Return [X, Y] of the center of cell containing provided text 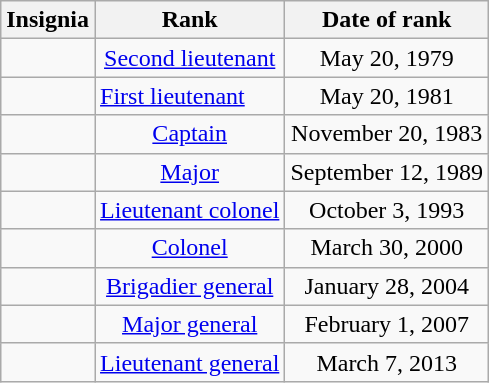
Major general [190, 324]
Captain [190, 134]
October 3, 1993 [387, 210]
May 20, 1981 [387, 96]
Date of rank [387, 20]
March 7, 2013 [387, 362]
November 20, 1983 [387, 134]
First lieutenant [190, 96]
Brigadier general [190, 286]
March 30, 2000 [387, 248]
Lieutenant colonel [190, 210]
September 12, 1989 [387, 172]
Colonel [190, 248]
Lieutenant general [190, 362]
Major [190, 172]
Second lieutenant [190, 58]
January 28, 2004 [387, 286]
May 20, 1979 [387, 58]
February 1, 2007 [387, 324]
Rank [190, 20]
Insignia [48, 20]
